Scan for the cell matching the given text and deliver its [X, Y] coordinate at center. 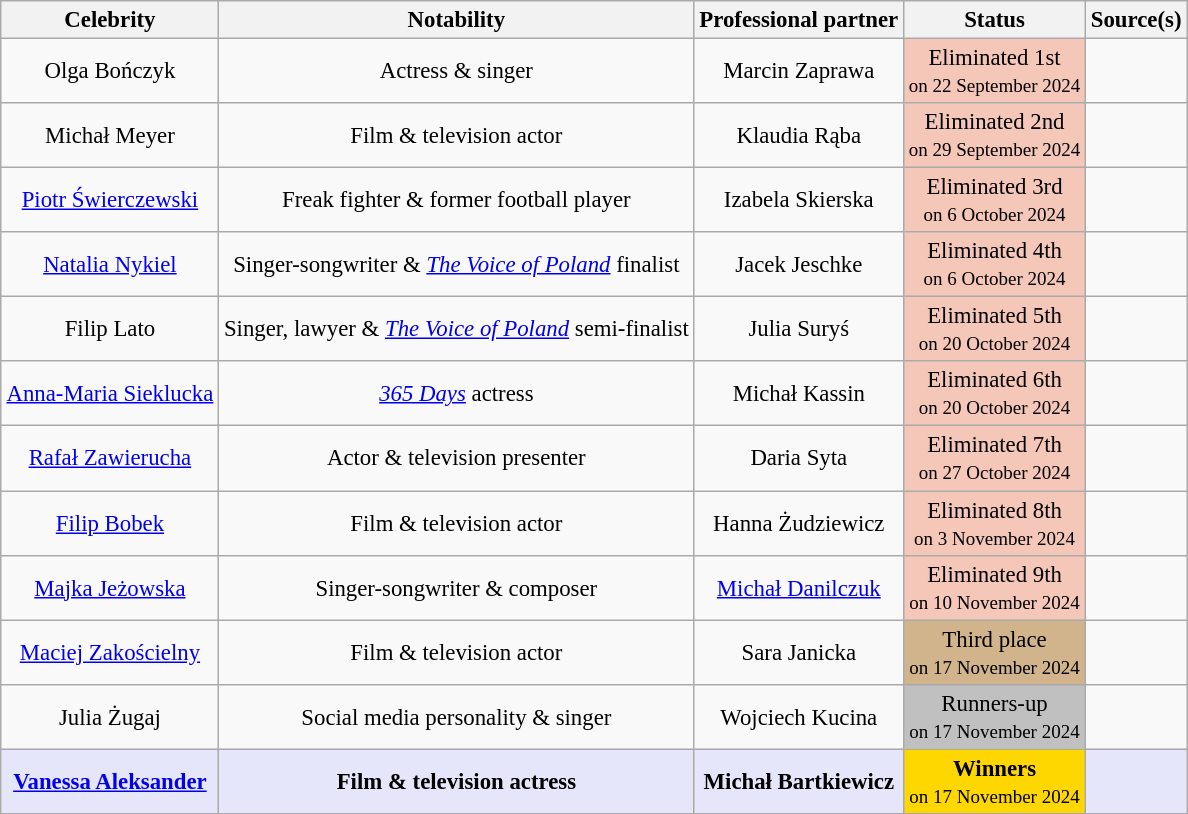
Natalia Nykiel [110, 264]
Singer-songwriter & The Voice of Poland finalist [456, 264]
Third placeon 17 November 2024 [995, 652]
Runners-upon 17 November 2024 [995, 716]
Michał Bartkiewicz [799, 782]
Michał Kassin [799, 394]
Eliminated 1ston 22 September 2024 [995, 70]
Michał Meyer [110, 136]
Film & television actress [456, 782]
Eliminated 6thon 20 October 2024 [995, 394]
Wojciech Kucina [799, 716]
Source(s) [1136, 20]
Marcin Zaprawa [799, 70]
Izabela Skierska [799, 200]
Winnerson 17 November 2024 [995, 782]
Hanna Żudziewicz [799, 522]
Eliminated 4thon 6 October 2024 [995, 264]
Filip Lato [110, 330]
Rafał Zawierucha [110, 458]
Eliminated 2ndon 29 September 2024 [995, 136]
Majka Jeżowska [110, 588]
365 Days actress [456, 394]
Eliminated 5thon 20 October 2024 [995, 330]
Michał Danilczuk [799, 588]
Klaudia Rąba [799, 136]
Eliminated 8thon 3 November 2024 [995, 522]
Vanessa Aleksander [110, 782]
Eliminated 7thon 27 October 2024 [995, 458]
Eliminated 3rdon 6 October 2024 [995, 200]
Daria Syta [799, 458]
Actress & singer [456, 70]
Singer, lawyer & The Voice of Poland semi-finalist [456, 330]
Maciej Zakościelny [110, 652]
Filip Bobek [110, 522]
Freak fighter & former football player [456, 200]
Notability [456, 20]
Julia Żugaj [110, 716]
Olga Bończyk [110, 70]
Julia Suryś [799, 330]
Piotr Świerczewski [110, 200]
Singer-songwriter & composer [456, 588]
Eliminated 9thon 10 November 2024 [995, 588]
Actor & television presenter [456, 458]
Status [995, 20]
Celebrity [110, 20]
Anna-Maria Sieklucka [110, 394]
Jacek Jeschke [799, 264]
Social media personality & singer [456, 716]
Sara Janicka [799, 652]
Professional partner [799, 20]
